Return the (x, y) coordinate for the center point of the cell that contains the specified text.  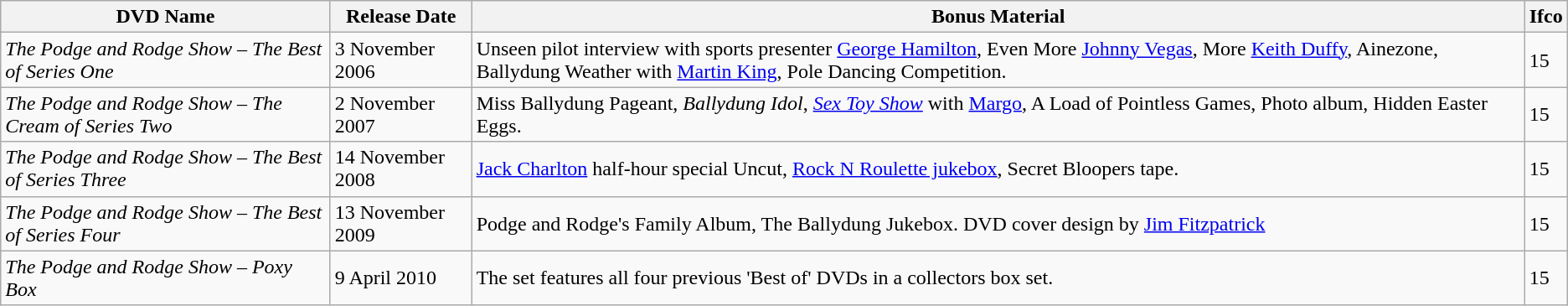
DVD Name (166, 17)
Podge and Rodge's Family Album, The Ballydung Jukebox. DVD cover design by Jim Fitzpatrick (998, 223)
Bonus Material (998, 17)
The Podge and Rodge Show – The Best of Series Three (166, 169)
3 November 2006 (400, 60)
Miss Ballydung Pageant, Ballydung Idol, Sex Toy Show with Margo, A Load of Pointless Games, Photo album, Hidden Easter Eggs. (998, 114)
14 November 2008 (400, 169)
The Podge and Rodge Show – The Cream of Series Two (166, 114)
2 November 2007 (400, 114)
9 April 2010 (400, 278)
Jack Charlton half-hour special Uncut, Rock N Roulette jukebox, Secret Bloopers tape. (998, 169)
The Podge and Rodge Show – Poxy Box (166, 278)
13 November 2009 (400, 223)
The Podge and Rodge Show – The Best of Series One (166, 60)
The set features all four previous 'Best of' DVDs in a collectors box set. (998, 278)
Ifco (1546, 17)
The Podge and Rodge Show – The Best of Series Four (166, 223)
Release Date (400, 17)
